Detect which cell encompasses the target text, then output its [X, Y] center coordinate. 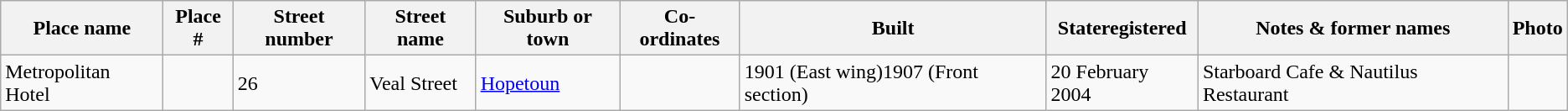
Hopetoun [548, 82]
Veal Street [420, 82]
20 February 2004 [1122, 82]
Suburb or town [548, 29]
Street name [420, 29]
Stateregistered [1122, 29]
Notes & former names [1353, 29]
Place name [82, 29]
26 [299, 82]
1901 (East wing)1907 (Front section) [893, 82]
Metropolitan Hotel [82, 82]
Co-ordinates [680, 29]
Place # [198, 29]
Built [893, 29]
Photo [1538, 29]
Starboard Cafe & Nautilus Restaurant [1353, 82]
Street number [299, 29]
